Capture the cell that displays the provided text and extract its (X, Y) central coordinate. 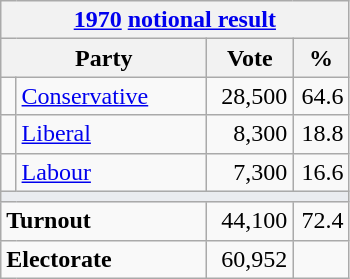
Party (104, 58)
% (321, 58)
Vote (250, 58)
7,300 (250, 172)
Labour (112, 172)
28,500 (250, 96)
Turnout (104, 221)
16.6 (321, 172)
1970 notional result (175, 20)
8,300 (250, 134)
64.6 (321, 96)
Electorate (104, 259)
60,952 (250, 259)
44,100 (250, 221)
18.8 (321, 134)
72.4 (321, 221)
Liberal (112, 134)
Conservative (112, 96)
